Extract the (x, y) coordinate from the center of the cell holding the provided text.  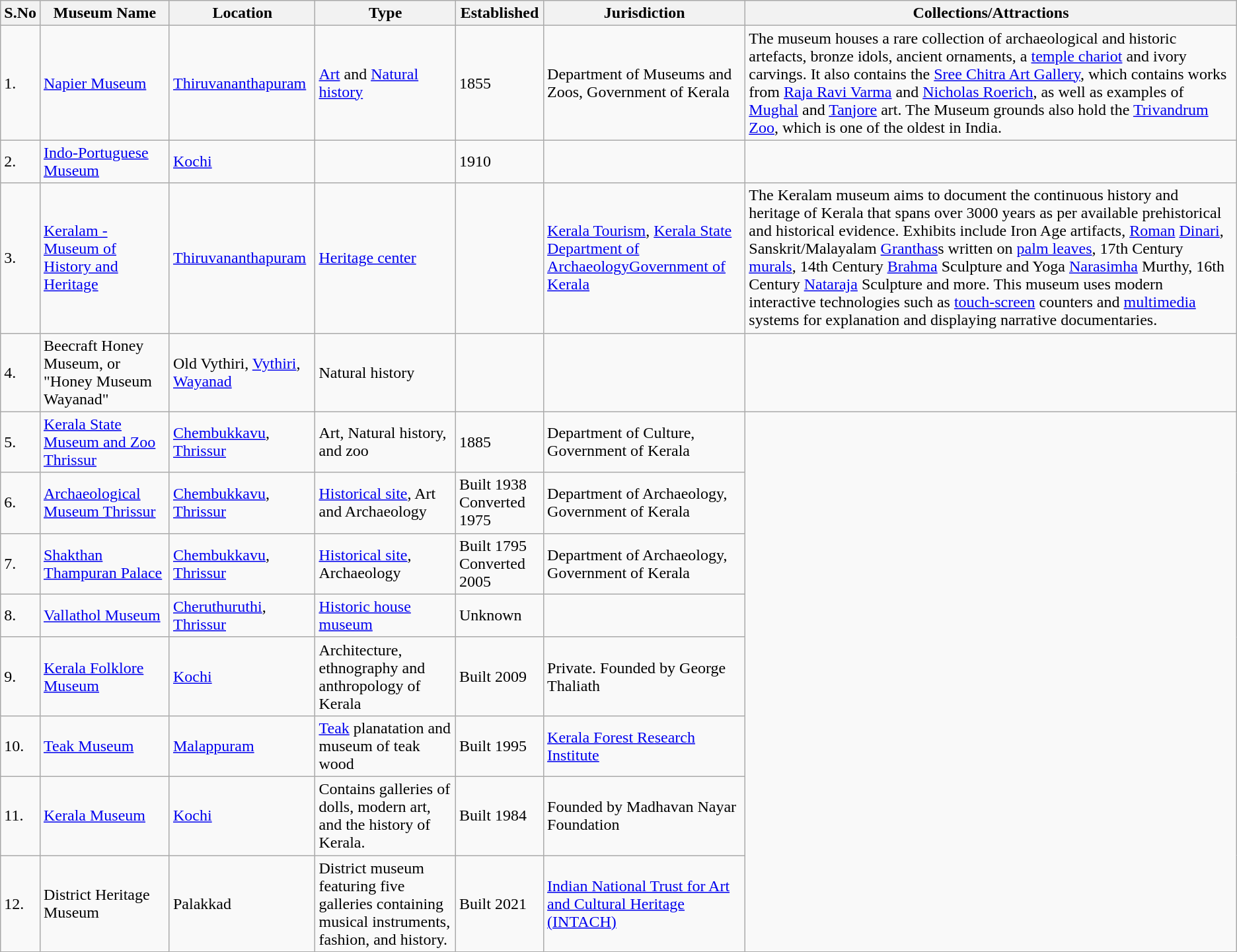
Beecraft Honey Museum, or "Honey Museum Wayanad" (104, 373)
2. (20, 161)
Collections/Attractions (991, 13)
Archaeological Museum Thrissur (104, 503)
Kerala Tourism, Kerala State Department of ArchaeologyGovernment of Kerala (645, 258)
Kerala Folklore Museum (104, 677)
Built 1938Converted 1975 (500, 503)
1885 (500, 442)
12. (20, 903)
Indo-Portuguese Museum (104, 161)
Teak planatation and museum of teak wood (385, 746)
8. (20, 616)
Kerala Forest Research Institute (645, 746)
Old Vythiri, Vythiri, Wayanad (242, 373)
Contains galleries of dolls, modern art, and the history of Kerala. (385, 815)
Built 1795Converted 2005 (500, 564)
Art and Natural history (385, 83)
Private. Founded by George Thaliath (645, 677)
Malappuram (242, 746)
1910 (500, 161)
Founded by Madhavan Nayar Foundation (645, 815)
Natural history (385, 373)
Established (500, 13)
District Heritage Museum (104, 903)
Art, Natural history, and zoo (385, 442)
Shakthan Thampuran Palace (104, 564)
Teak Museum (104, 746)
Museum Name (104, 13)
Historic house museum (385, 616)
Heritage center (385, 258)
Built 1984 (500, 815)
Department of Museums and Zoos, Government of Kerala (645, 83)
10. (20, 746)
S.No (20, 13)
5. (20, 442)
Built 1995 (500, 746)
Built 2021 (500, 903)
Historical site, Archaeology (385, 564)
Location (242, 13)
Palakkad (242, 903)
Architecture, ethnography and anthropology of Kerala (385, 677)
Jurisdiction (645, 13)
1. (20, 83)
District museum featuring five galleries containing musical instruments, fashion, and history. (385, 903)
9. (20, 677)
Cheruthuruthi, Thrissur (242, 616)
Department of Culture, Government of Kerala (645, 442)
Kerala State Museum and Zoo Thrissur (104, 442)
1855 (500, 83)
Indian National Trust for Art and Cultural Heritage (INTACH) (645, 903)
Keralam - Museum of History and Heritage (104, 258)
7. (20, 564)
Built 2009 (500, 677)
Vallathol Museum (104, 616)
Kerala Museum (104, 815)
11. (20, 815)
Unknown (500, 616)
4. (20, 373)
Napier Museum (104, 83)
Historical site, Art and Archaeology (385, 503)
3. (20, 258)
Type (385, 13)
6. (20, 503)
